Extract the (X, Y) coordinate from the center of the cell holding the provided text.  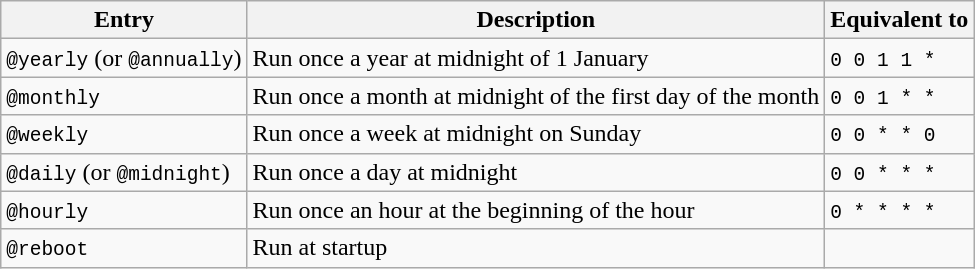
0 0 * * * (900, 172)
Run once a year at midnight of 1 January (536, 58)
@hourly (124, 210)
0 0 1 1 * (900, 58)
@yearly (or @annually) (124, 58)
Run once an hour at the beginning of the hour (536, 210)
@daily (or @midnight) (124, 172)
Run once a week at midnight on Sunday (536, 134)
0 0 * * 0 (900, 134)
Run at startup (536, 248)
Run once a day at midnight (536, 172)
0 * * * * (900, 210)
@monthly (124, 96)
@weekly (124, 134)
Run once a month at midnight of the first day of the month (536, 96)
Description (536, 20)
Entry (124, 20)
Equivalent to (900, 20)
@reboot (124, 248)
0 0 1 * * (900, 96)
